Return [X, Y] of the center of cell containing provided text 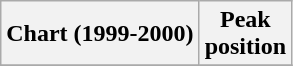
Peakposition [245, 34]
Chart (1999-2000) [100, 34]
